For the text-containing cell, return its midpoint in [X, Y] coordinate format. 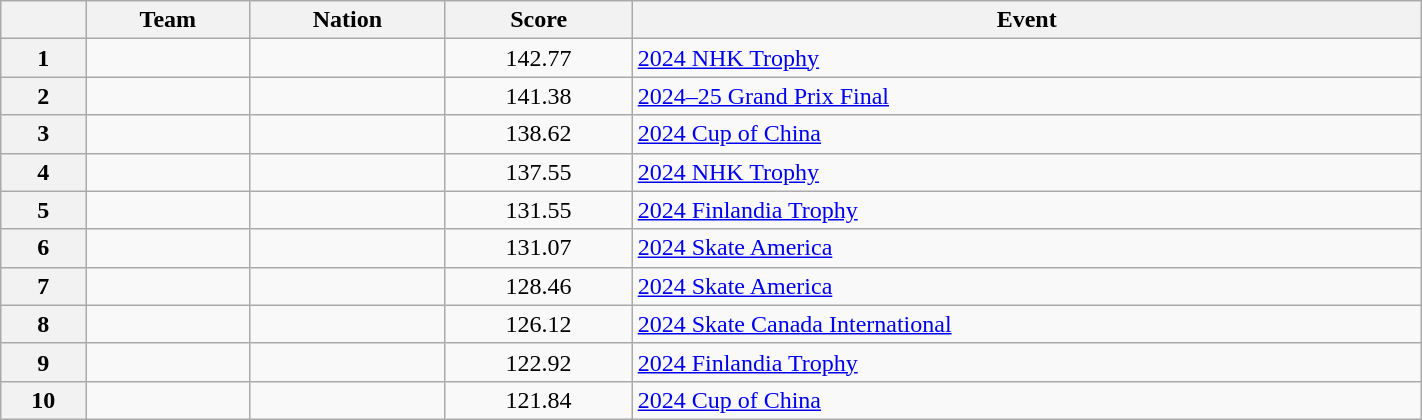
131.55 [538, 210]
122.92 [538, 362]
5 [44, 210]
2024 Skate Canada International [1026, 324]
9 [44, 362]
1 [44, 58]
10 [44, 400]
137.55 [538, 172]
126.12 [538, 324]
Event [1026, 20]
142.77 [538, 58]
2 [44, 96]
8 [44, 324]
4 [44, 172]
Nation [348, 20]
128.46 [538, 286]
Score [538, 20]
Team [168, 20]
138.62 [538, 134]
121.84 [538, 400]
131.07 [538, 248]
3 [44, 134]
141.38 [538, 96]
2024–25 Grand Prix Final [1026, 96]
7 [44, 286]
6 [44, 248]
